Capture the cell that displays the provided text and extract its (x, y) central coordinate. 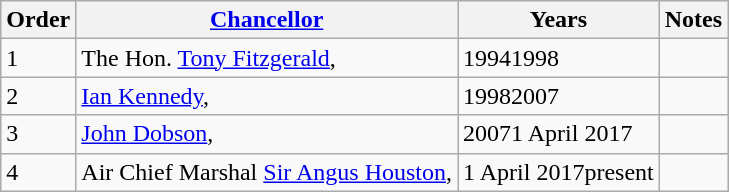
3 (38, 134)
19982007 (559, 96)
20071 April 2017 (559, 134)
2 (38, 96)
19941998 (559, 58)
The Hon. Tony Fitzgerald, (267, 58)
Notes (693, 20)
1 (38, 58)
4 (38, 172)
John Dobson, (267, 134)
Years (559, 20)
1 April 2017present (559, 172)
Chancellor (267, 20)
Order (38, 20)
Ian Kennedy, (267, 96)
Air Chief Marshal Sir Angus Houston, (267, 172)
